Output the (x, y) coordinate of the center of the cell containing the given text.  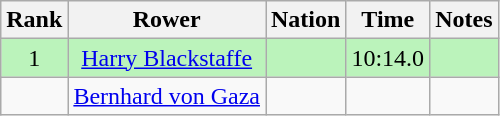
Notes (464, 20)
Harry Blackstaffe (167, 58)
Nation (306, 20)
10:14.0 (388, 58)
Bernhard von Gaza (167, 96)
Time (388, 20)
Rank (34, 20)
Rower (167, 20)
1 (34, 58)
